Capture the cell that displays the provided text and extract its [X, Y] central coordinate. 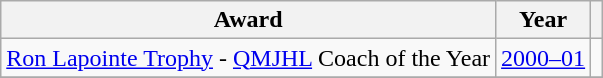
Ron Lapointe Trophy - QMJHL Coach of the Year [248, 58]
Award [248, 20]
2000–01 [544, 58]
Year [544, 20]
